Determine the [x, y] coordinate at the center of the cell enclosing the given text.  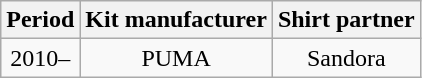
Shirt partner [346, 20]
2010– [40, 58]
Kit manufacturer [176, 20]
Sandora [346, 58]
Period [40, 20]
PUMA [176, 58]
